Identify which cell holds the provided text, then report its (X, Y) central coordinate. 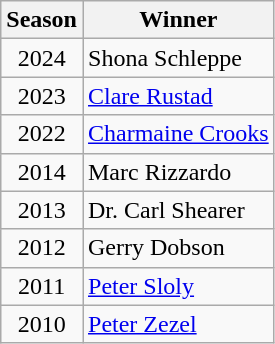
2022 (42, 134)
Dr. Carl Shearer (178, 210)
Peter Zezel (178, 324)
Peter Sloly (178, 286)
Marc Rizzardo (178, 172)
2014 (42, 172)
Winner (178, 20)
2013 (42, 210)
Season (42, 20)
2012 (42, 248)
2023 (42, 96)
Charmaine Crooks (178, 134)
2024 (42, 58)
2011 (42, 286)
Clare Rustad (178, 96)
Shona Schleppe (178, 58)
Gerry Dobson (178, 248)
2010 (42, 324)
